Determine the [x, y] coordinate at the center of the cell enclosing the given text.  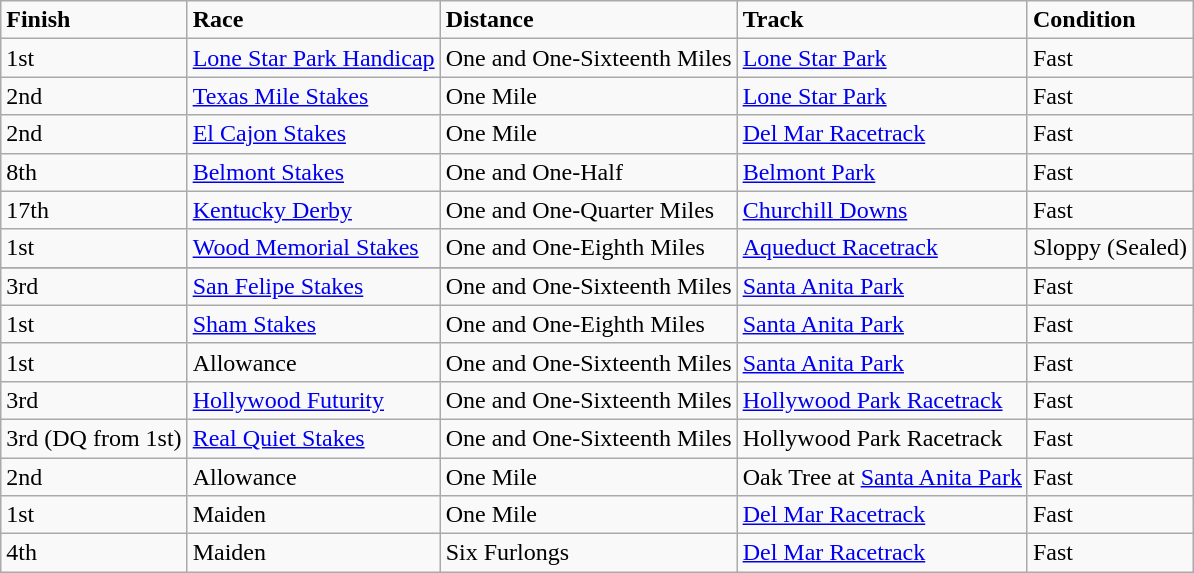
3rd (DQ from 1st) [94, 438]
Oak Tree at Santa Anita Park [882, 477]
Finish [94, 20]
Wood Memorial Stakes [314, 248]
Sham Stakes [314, 324]
El Cajon Stakes [314, 134]
Lone Star Park Handicap [314, 58]
8th [94, 172]
Sloppy (Sealed) [1110, 248]
One and One-Quarter Miles [588, 210]
17th [94, 210]
Six Furlongs [588, 553]
Hollywood Futurity [314, 400]
Belmont Stakes [314, 172]
Belmont Park [882, 172]
Kentucky Derby [314, 210]
4th [94, 553]
Track [882, 20]
Distance [588, 20]
Aqueduct Racetrack [882, 248]
Real Quiet Stakes [314, 438]
One and One-Half [588, 172]
Texas Mile Stakes [314, 96]
Churchill Downs [882, 210]
Race [314, 20]
Condition [1110, 20]
San Felipe Stakes [314, 286]
